Return [X, Y] of the center of cell containing provided text 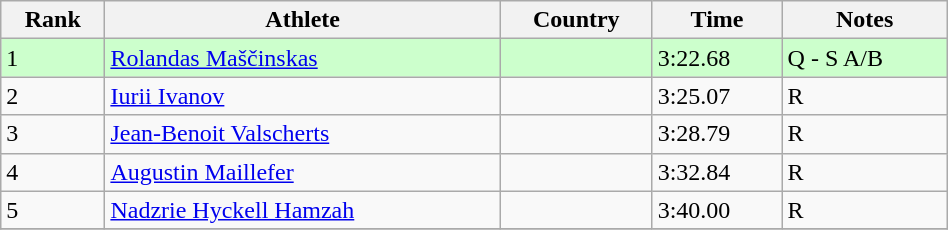
Q - S A/B [864, 58]
Rolandas Maščinskas [303, 58]
Jean-Benoit Valscherts [303, 134]
Iurii Ivanov [303, 96]
Nadzrie Hyckell Hamzah [303, 210]
Rank [53, 20]
Augustin Maillefer [303, 172]
3:25.07 [717, 96]
3 [53, 134]
3:32.84 [717, 172]
Time [717, 20]
Athlete [303, 20]
4 [53, 172]
5 [53, 210]
3:28.79 [717, 134]
3:22.68 [717, 58]
3:40.00 [717, 210]
2 [53, 96]
Notes [864, 20]
1 [53, 58]
Country [576, 20]
